Return the (X, Y) coordinate for the center point of the cell that contains the specified text.  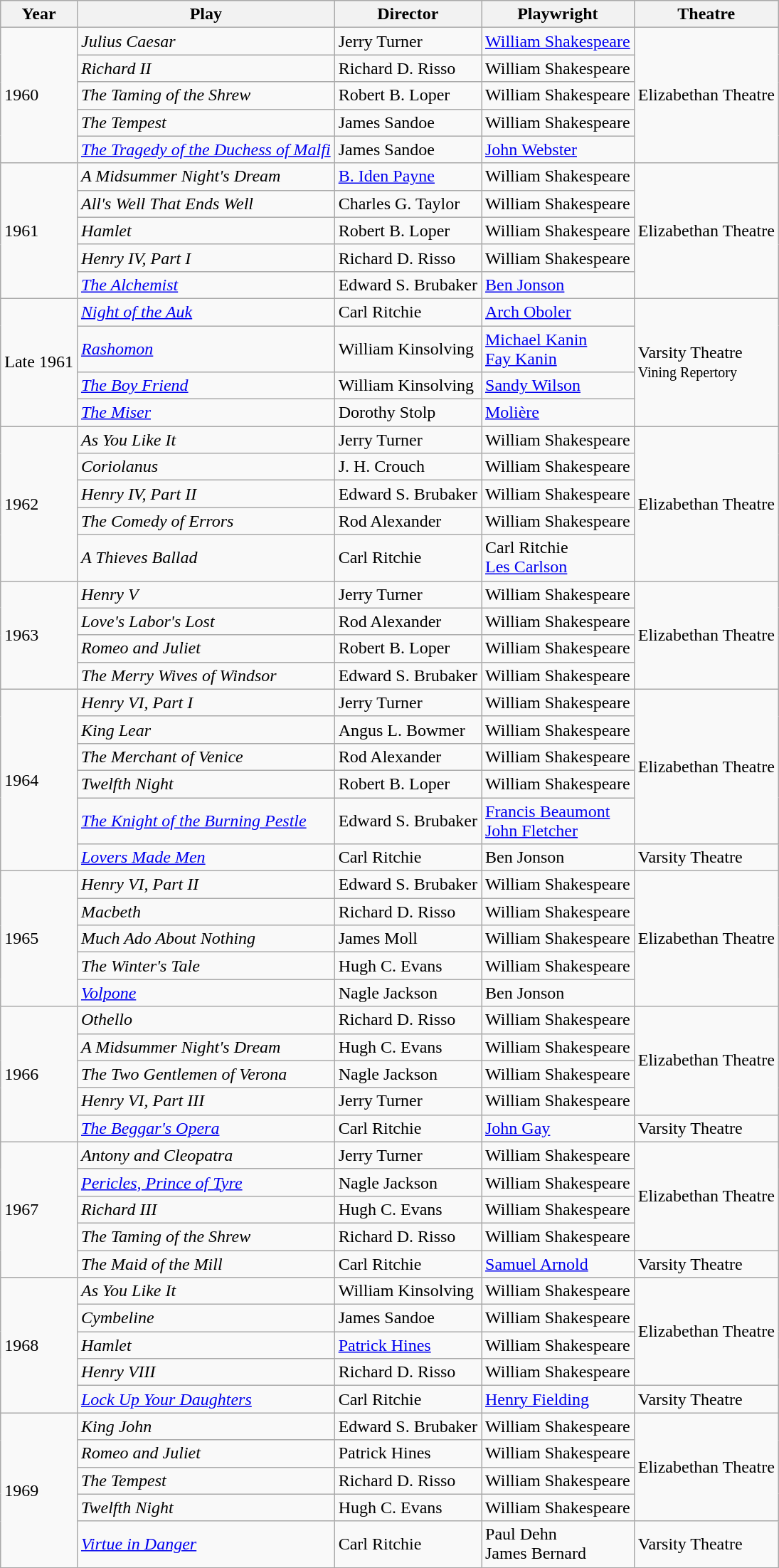
B. Iden Payne (408, 177)
Richard III (206, 1209)
Lock Up Your Daughters (206, 1399)
1965 (39, 939)
All's Well That Ends Well (206, 204)
Macbeth (206, 912)
Coriolanus (206, 467)
Antony and Cleopatra (206, 1155)
Pericles, Prince of Tyre (206, 1182)
Richard II (206, 68)
The Maid of the Mill (206, 1263)
Samuel Arnold (558, 1263)
The Knight of the Burning Pestle (206, 820)
Charles G. Taylor (408, 204)
Much Ado About Nothing (206, 939)
1963 (39, 635)
Michael KaninFay Kanin (558, 349)
John Gay (558, 1128)
The Tragedy of the Duchess of Malfi (206, 149)
Henry VI, Part II (206, 885)
Dorothy Stolp (408, 413)
King Lear (206, 730)
Henry IV, Part II (206, 494)
The Miser (206, 413)
1964 (39, 780)
Love's Labor's Lost (206, 621)
Director (408, 14)
Sandy Wilson (558, 386)
The Merry Wives of Windsor (206, 675)
The Alchemist (206, 285)
Play (206, 14)
Lovers Made Men (206, 858)
Henry VIII (206, 1372)
1968 (39, 1345)
1962 (39, 504)
Henry VI, Part III (206, 1101)
Othello (206, 1020)
Carl RitchieLes Carlson (558, 558)
The Merchant of Venice (206, 757)
Night of the Auk (206, 312)
1969 (39, 1490)
Henry Fielding (558, 1399)
1960 (39, 95)
John Webster (558, 149)
J. H. Crouch (408, 467)
Francis BeaumontJohn Fletcher (558, 820)
Angus L. Bowmer (408, 730)
Julius Caesar (206, 41)
Virtue in Danger (206, 1545)
A Thieves Ballad (206, 558)
King John (206, 1426)
Volpone (206, 993)
James Moll (408, 939)
Arch Oboler (558, 312)
Year (39, 14)
Rashomon (206, 349)
The Beggar's Opera (206, 1128)
The Winter's Tale (206, 966)
Varsity TheatreVining Repertory (706, 362)
Late 1961 (39, 362)
Theatre (706, 14)
Paul DehnJames Bernard (558, 1545)
Cymbeline (206, 1318)
1961 (39, 231)
1966 (39, 1074)
The Boy Friend (206, 386)
Molière (558, 413)
Playwright (558, 14)
Henry VI, Part I (206, 703)
1967 (39, 1209)
Henry IV, Part I (206, 258)
Henry V (206, 594)
The Comedy of Errors (206, 521)
The Two Gentlemen of Verona (206, 1074)
